Return the [X, Y] coordinate for the center point of the cell that contains the specified text.  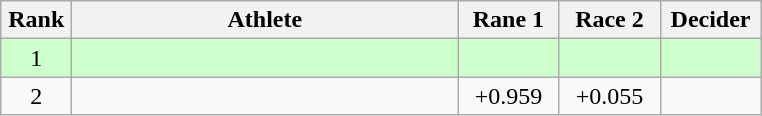
1 [36, 58]
+0.959 [508, 96]
Rank [36, 20]
Race 2 [610, 20]
Rane 1 [508, 20]
Decider [710, 20]
+0.055 [610, 96]
Athlete [265, 20]
2 [36, 96]
